Return the (x, y) coordinate for the center point of the cell that contains the specified text.  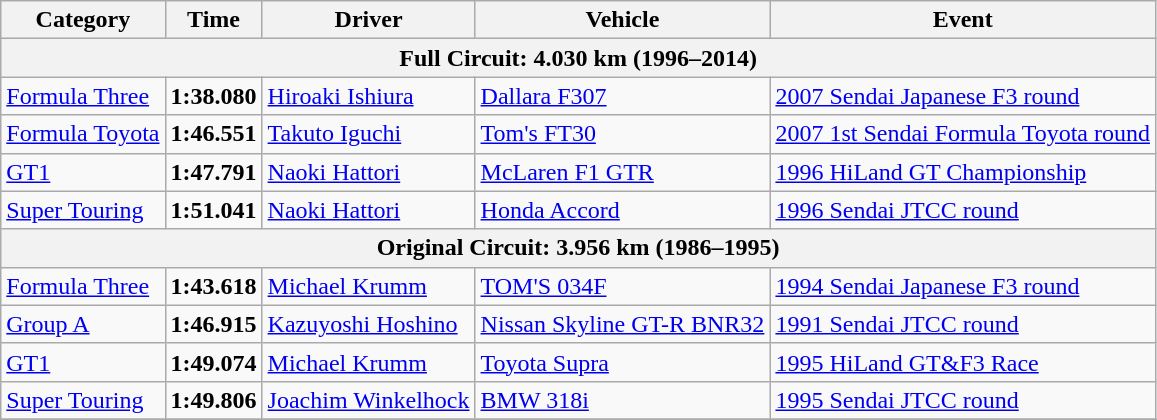
1:51.041 (214, 210)
Toyota Supra (622, 362)
Formula Toyota (83, 134)
2007 1st Sendai Formula Toyota round (963, 134)
McLaren F1 GTR (622, 172)
Tom's FT30 (622, 134)
Driver (368, 20)
1:47.791 (214, 172)
1:46.915 (214, 324)
1996 HiLand GT Championship (963, 172)
Full Circuit: 4.030 km (1996–2014) (578, 58)
Original Circuit: 3.956 km (1986–1995) (578, 248)
Category (83, 20)
Time (214, 20)
Joachim Winkelhock (368, 400)
Group A (83, 324)
Hiroaki Ishiura (368, 96)
Event (963, 20)
1:43.618 (214, 286)
1996 Sendai JTCC round (963, 210)
Dallara F307 (622, 96)
1:49.074 (214, 362)
BMW 318i (622, 400)
TOM'S 034F (622, 286)
1994 Sendai Japanese F3 round (963, 286)
1:38.080 (214, 96)
1:46.551 (214, 134)
Nissan Skyline GT-R BNR32 (622, 324)
1991 Sendai JTCC round (963, 324)
Vehicle (622, 20)
2007 Sendai Japanese F3 round (963, 96)
Takuto Iguchi (368, 134)
1:49.806 (214, 400)
Honda Accord (622, 210)
1995 Sendai JTCC round (963, 400)
1995 HiLand GT&F3 Race (963, 362)
Kazuyoshi Hoshino (368, 324)
